Identify which cell holds the provided text, then report its (X, Y) central coordinate. 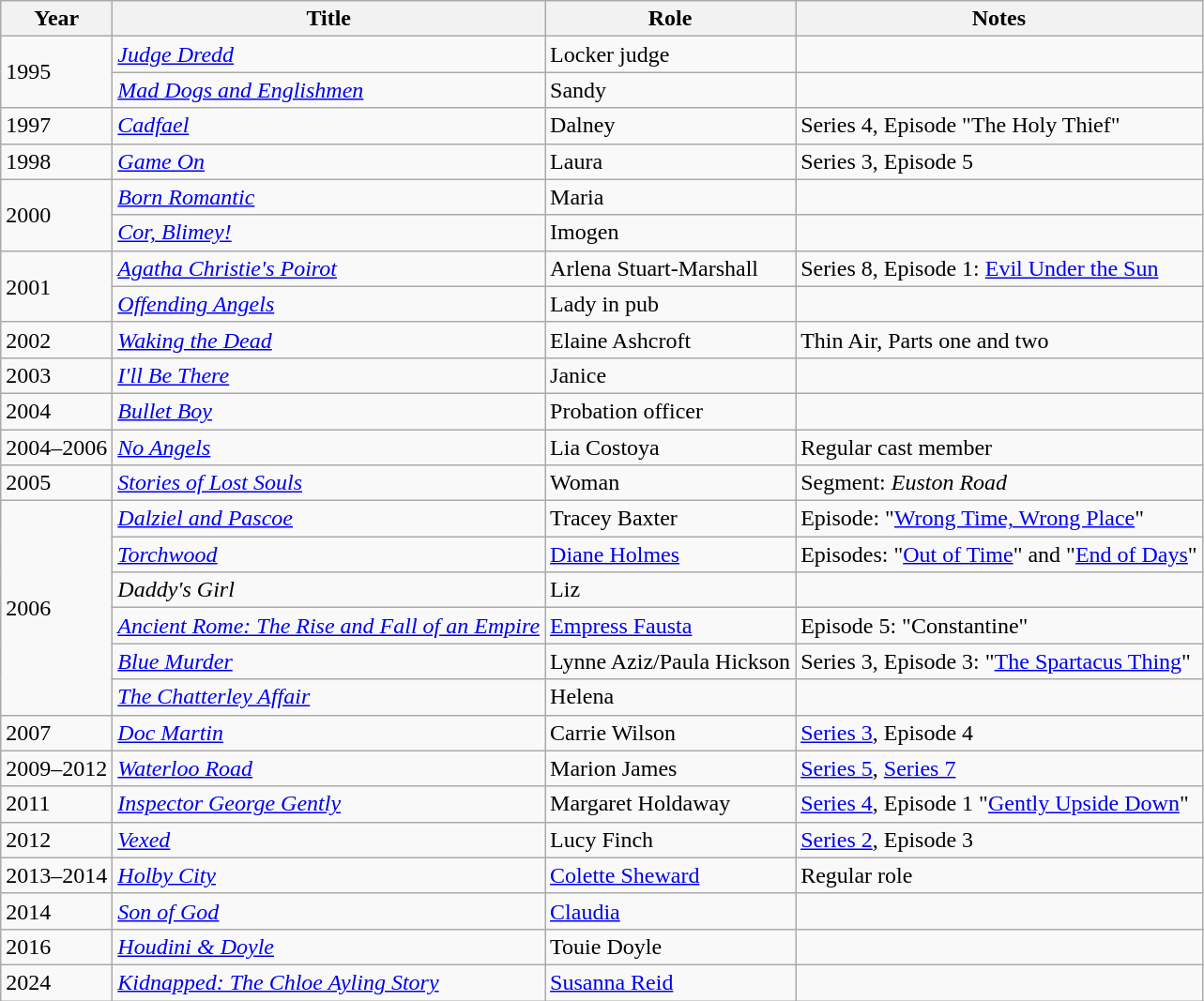
Cor, Blimey! (328, 233)
Notes (999, 19)
Probation officer (670, 411)
Daddy's Girl (328, 590)
Stories of Lost Souls (328, 483)
Lady in pub (670, 304)
Lynne Aziz/Paula Hickson (670, 661)
Holby City (328, 875)
Series 5, Series 7 (999, 768)
2003 (56, 375)
Episode 5: "Constantine" (999, 626)
Imogen (670, 233)
Agatha Christie's Poirot (328, 268)
Dalziel and Pascoe (328, 519)
Mad Dogs and Englishmen (328, 90)
Inspector George Gently (328, 804)
Torchwood (328, 554)
Helena (670, 697)
2009–2012 (56, 768)
2004–2006 (56, 447)
Locker judge (670, 54)
Offending Angels (328, 304)
Arlena Stuart-Marshall (670, 268)
Series 8, Episode 1: Evil Under the Sun (999, 268)
Dalney (670, 126)
Series 2, Episode 3 (999, 840)
Claudia (670, 911)
2012 (56, 840)
Episodes: "Out of Time" and "End of Days" (999, 554)
Series 4, Episode "The Holy Thief" (999, 126)
Laura (670, 161)
Thin Air, Parts one and two (999, 340)
Lucy Finch (670, 840)
Blue Murder (328, 661)
Series 3, Episode 3: "The Spartacus Thing" (999, 661)
Bullet Boy (328, 411)
Susanna Reid (670, 982)
2004 (56, 411)
I'll Be There (328, 375)
Episode: "Wrong Time, Wrong Place" (999, 519)
Waking the Dead (328, 340)
Year (56, 19)
Series 4, Episode 1 "Gently Upside Down" (999, 804)
Woman (670, 483)
2024 (56, 982)
Judge Dredd (328, 54)
2005 (56, 483)
2007 (56, 733)
2001 (56, 286)
Colette Sheward (670, 875)
Maria (670, 197)
Elaine Ashcroft (670, 340)
Lia Costoya (670, 447)
Janice (670, 375)
1997 (56, 126)
Margaret Holdaway (670, 804)
2014 (56, 911)
Kidnapped: The Chloe Ayling Story (328, 982)
2011 (56, 804)
2000 (56, 215)
Cadfael (328, 126)
Vexed (328, 840)
Marion James (670, 768)
Born Romantic (328, 197)
2006 (56, 608)
Sandy (670, 90)
1998 (56, 161)
Waterloo Road (328, 768)
Tracey Baxter (670, 519)
Touie Doyle (670, 947)
Regular cast member (999, 447)
Empress Fausta (670, 626)
Regular role (999, 875)
Series 3, Episode 4 (999, 733)
Game On (328, 161)
Title (328, 19)
Ancient Rome: The Rise and Fall of an Empire (328, 626)
Liz (670, 590)
Diane Holmes (670, 554)
Segment: Euston Road (999, 483)
2002 (56, 340)
2013–2014 (56, 875)
Doc Martin (328, 733)
No Angels (328, 447)
Houdini & Doyle (328, 947)
Role (670, 19)
The Chatterley Affair (328, 697)
Series 3, Episode 5 (999, 161)
2016 (56, 947)
Carrie Wilson (670, 733)
1995 (56, 72)
Son of God (328, 911)
